Provide the [X, Y] coordinate of the cell's center where the given text is located.  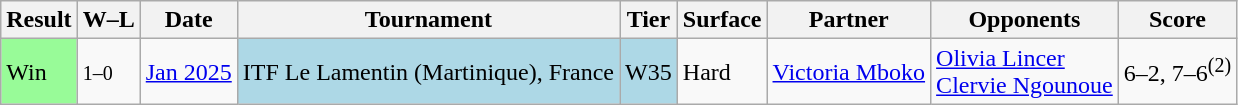
1–0 [108, 72]
W35 [649, 72]
W–L [108, 20]
Olivia Lincer Clervie Ngounoue [1025, 72]
Result [39, 20]
Partner [849, 20]
Score [1177, 20]
Tier [649, 20]
Tournament [428, 20]
ITF Le Lamentin (Martinique), France [428, 72]
Opponents [1025, 20]
Date [188, 20]
Surface [722, 20]
Jan 2025 [188, 72]
Win [39, 72]
6–2, 7–6(2) [1177, 72]
Victoria Mboko [849, 72]
Hard [722, 72]
